Locate the cell with the specified text and output its (X, Y) center coordinate. 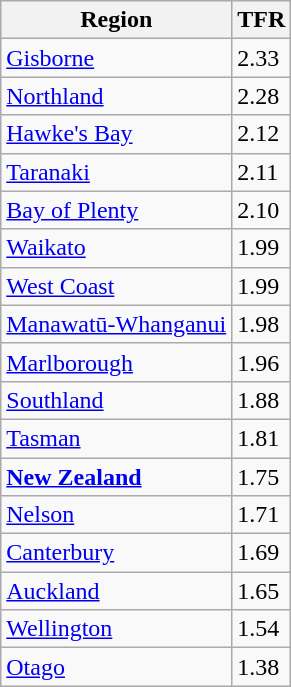
1.75 (262, 477)
Wellington (116, 629)
1.54 (262, 629)
2.28 (262, 96)
Tasman (116, 438)
1.81 (262, 438)
2.10 (262, 210)
1.65 (262, 591)
Canterbury (116, 553)
Taranaki (116, 172)
1.69 (262, 553)
New Zealand (116, 477)
Region (116, 20)
Gisborne (116, 58)
1.88 (262, 400)
2.33 (262, 58)
Manawatū-Whanganui (116, 324)
Auckland (116, 591)
Waikato (116, 248)
Marlborough (116, 362)
Nelson (116, 515)
Northland (116, 96)
Bay of Plenty (116, 210)
Otago (116, 667)
1.96 (262, 362)
West Coast (116, 286)
1.98 (262, 324)
1.71 (262, 515)
1.38 (262, 667)
Hawke's Bay (116, 134)
Southland (116, 400)
TFR (262, 20)
2.12 (262, 134)
2.11 (262, 172)
